Output the (X, Y) coordinate of the center of the cell containing the given text.  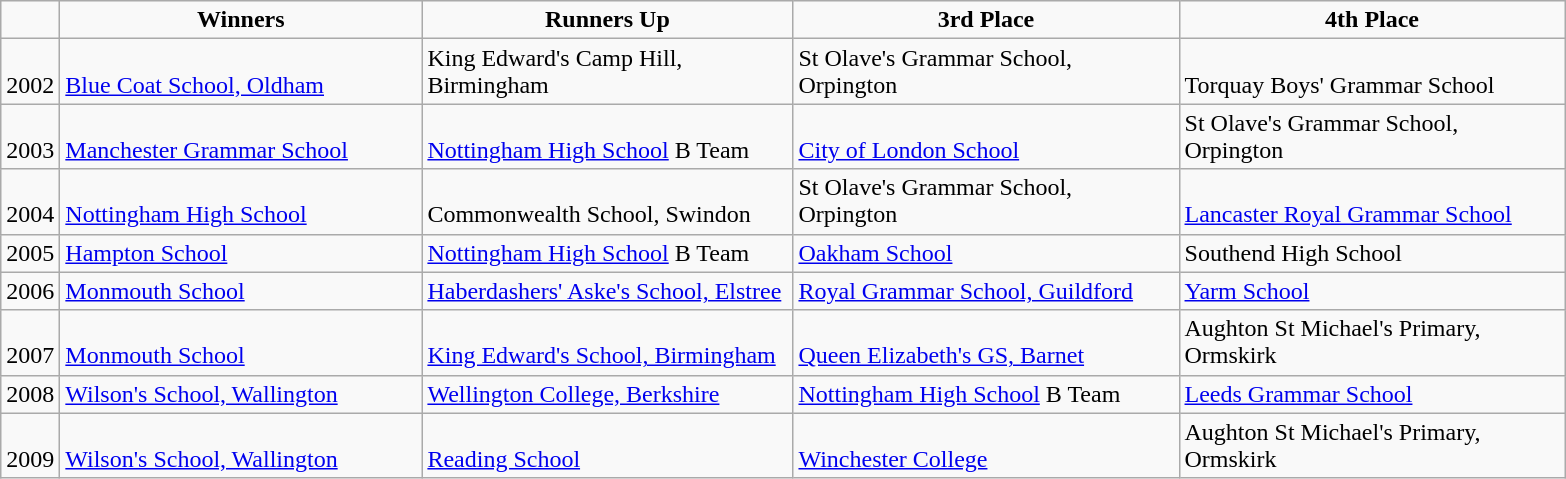
City of London School (986, 136)
Leeds Grammar School (1372, 394)
Torquay Boys' Grammar School (1372, 72)
4th Place (1372, 20)
Winners (241, 20)
Wellington College, Berkshire (608, 394)
Nottingham High School (241, 202)
Southend High School (1372, 253)
King Edward's Camp Hill, Birmingham (608, 72)
2007 (30, 342)
King Edward's School, Birmingham (608, 342)
2003 (30, 136)
Winchester College (986, 446)
Manchester Grammar School (241, 136)
Queen Elizabeth's GS, Barnet (986, 342)
Royal Grammar School, Guildford (986, 291)
2008 (30, 394)
2009 (30, 446)
2004 (30, 202)
Oakham School (986, 253)
Reading School (608, 446)
Runners Up (608, 20)
Yarm School (1372, 291)
Lancaster Royal Grammar School (1372, 202)
2006 (30, 291)
2002 (30, 72)
3rd Place (986, 20)
Commonwealth School, Swindon (608, 202)
Hampton School (241, 253)
Blue Coat School, Oldham (241, 72)
2005 (30, 253)
Haberdashers' Aske's School, Elstree (608, 291)
